From the cell containing the given text, extract its center point as (X, Y) coordinate. 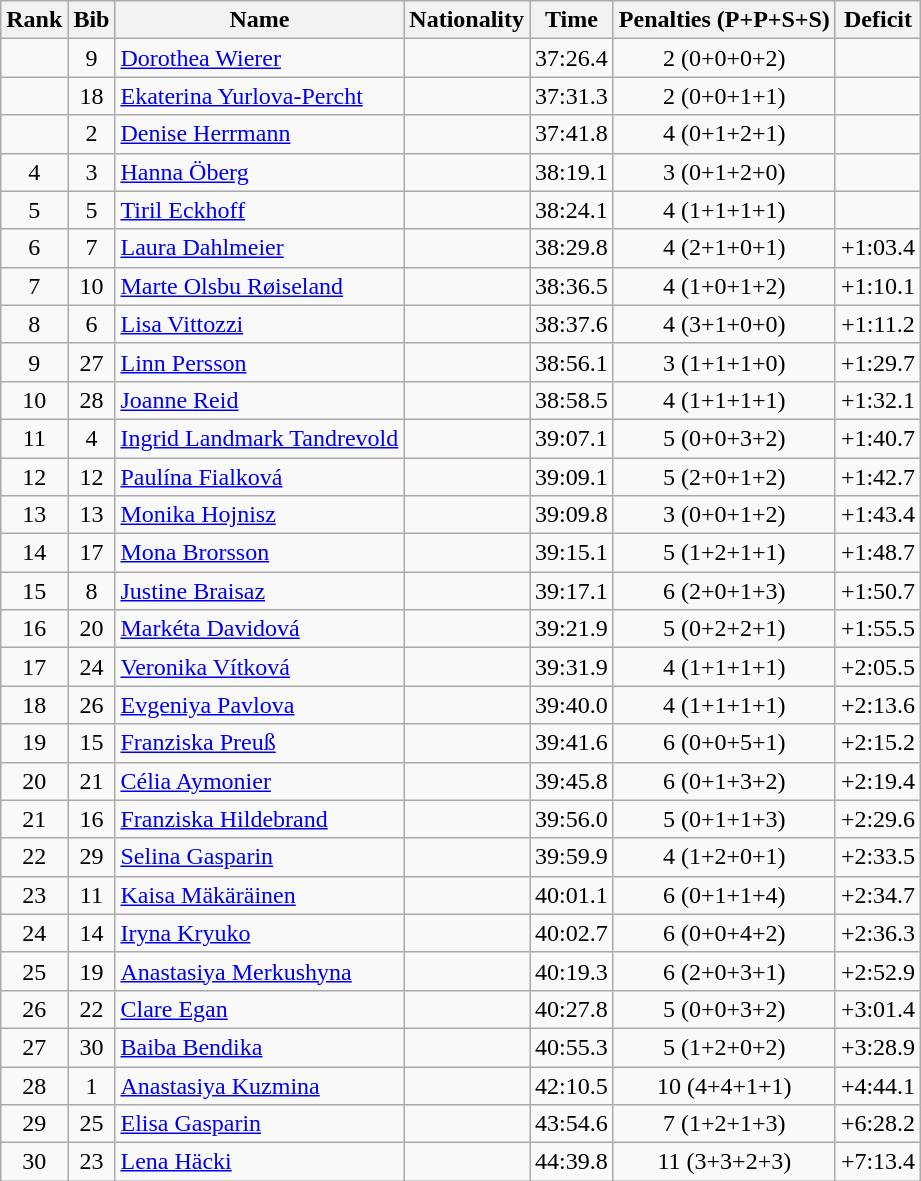
39:45.8 (572, 781)
+1:42.7 (878, 477)
5 (1+2+1+1) (724, 553)
6 (2+0+1+3) (724, 591)
6 (2+0+3+1) (724, 971)
38:24.1 (572, 210)
Anastasiya Kuzmina (260, 1085)
40:02.7 (572, 933)
Time (572, 20)
+1:55.5 (878, 629)
+1:03.4 (878, 248)
+1:50.7 (878, 591)
Monika Hojnisz (260, 515)
39:07.1 (572, 438)
Evgeniya Pavlova (260, 705)
Tiril Eckhoff (260, 210)
Elisa Gasparin (260, 1124)
38:19.1 (572, 172)
42:10.5 (572, 1085)
Lisa Vittozzi (260, 324)
40:55.3 (572, 1047)
Baiba Bendika (260, 1047)
44:39.8 (572, 1162)
+3:28.9 (878, 1047)
6 (0+1+1+4) (724, 895)
7 (1+2+1+3) (724, 1124)
+1:48.7 (878, 553)
39:31.9 (572, 667)
Veronika Vítková (260, 667)
Justine Braisaz (260, 591)
+2:36.3 (878, 933)
4 (3+1+0+0) (724, 324)
+1:10.1 (878, 286)
3 (1+1+1+0) (724, 362)
39:59.9 (572, 857)
+4:44.1 (878, 1085)
5 (0+1+1+3) (724, 819)
+2:34.7 (878, 895)
3 (0+0+1+2) (724, 515)
5 (0+2+2+1) (724, 629)
Kaisa Mäkäräinen (260, 895)
Name (260, 20)
+2:19.4 (878, 781)
+2:05.5 (878, 667)
2 (0+0+1+1) (724, 96)
Anastasiya Merkushyna (260, 971)
Ingrid Landmark Tandrevold (260, 438)
+3:01.4 (878, 1009)
4 (1+2+0+1) (724, 857)
+2:15.2 (878, 743)
+1:43.4 (878, 515)
2 (0+0+0+2) (724, 58)
Joanne Reid (260, 400)
Marte Olsbu Røiseland (260, 286)
39:09.8 (572, 515)
Mona Brorsson (260, 553)
39:56.0 (572, 819)
Bib (92, 20)
37:26.4 (572, 58)
+7:13.4 (878, 1162)
Ekaterina Yurlova-Percht (260, 96)
40:27.8 (572, 1009)
+6:28.2 (878, 1124)
5 (2+0+1+2) (724, 477)
38:36.5 (572, 286)
+1:11.2 (878, 324)
37:31.3 (572, 96)
10 (4+4+1+1) (724, 1085)
Denise Herrmann (260, 134)
Franziska Preuß (260, 743)
39:17.1 (572, 591)
39:09.1 (572, 477)
6 (0+0+4+2) (724, 933)
+2:33.5 (878, 857)
Dorothea Wierer (260, 58)
Paulína Fialková (260, 477)
Markéta Davidová (260, 629)
5 (1+2+0+2) (724, 1047)
37:41.8 (572, 134)
38:56.1 (572, 362)
Hanna Öberg (260, 172)
Clare Egan (260, 1009)
38:37.6 (572, 324)
Deficit (878, 20)
Penalties (P+P+S+S) (724, 20)
39:40.0 (572, 705)
Franziska Hildebrand (260, 819)
39:21.9 (572, 629)
11 (3+3+2+3) (724, 1162)
4 (2+1+0+1) (724, 248)
+1:29.7 (878, 362)
+1:32.1 (878, 400)
43:54.6 (572, 1124)
1 (92, 1085)
39:15.1 (572, 553)
Iryna Kryuko (260, 933)
2 (92, 134)
39:41.6 (572, 743)
Selina Gasparin (260, 857)
Célia Aymonier (260, 781)
Nationality (467, 20)
40:01.1 (572, 895)
6 (0+0+5+1) (724, 743)
+2:29.6 (878, 819)
Laura Dahlmeier (260, 248)
Rank (34, 20)
3 (0+1+2+0) (724, 172)
4 (1+0+1+2) (724, 286)
4 (0+1+2+1) (724, 134)
38:29.8 (572, 248)
40:19.3 (572, 971)
6 (0+1+3+2) (724, 781)
3 (92, 172)
Linn Persson (260, 362)
Lena Häcki (260, 1162)
38:58.5 (572, 400)
+1:40.7 (878, 438)
+2:52.9 (878, 971)
+2:13.6 (878, 705)
